Determine the [x, y] coordinate at the center of the cell enclosing the given text.  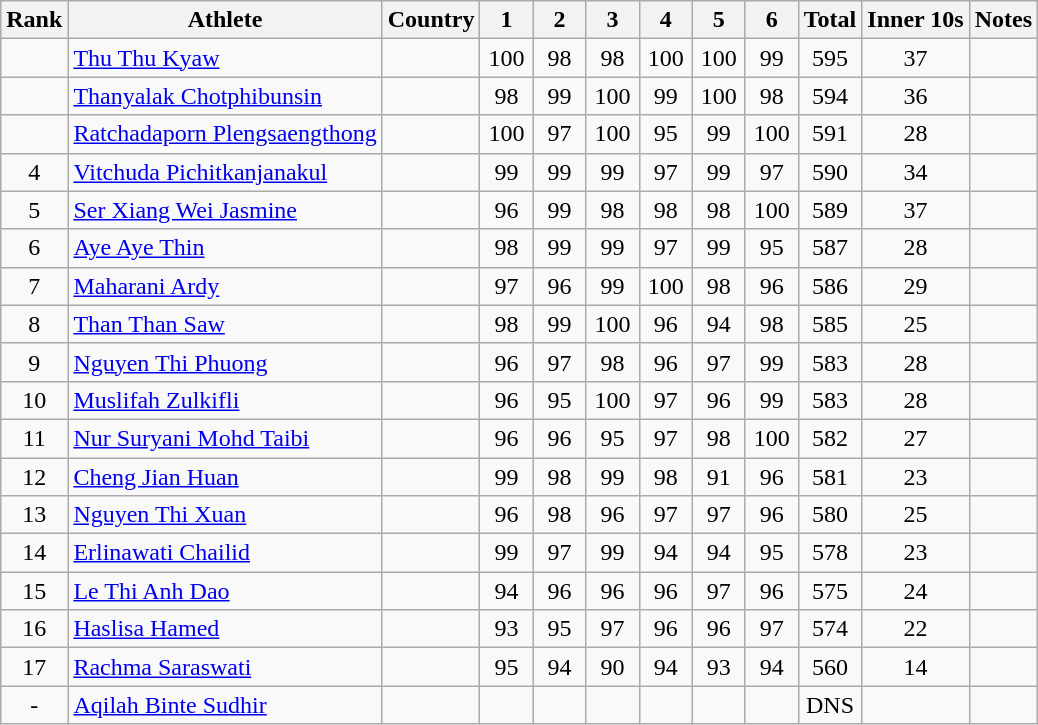
580 [830, 515]
- [34, 705]
Thanyalak Chotphibunsin [225, 96]
595 [830, 58]
8 [34, 324]
Nguyen Thi Xuan [225, 515]
Thu Thu Kyaw [225, 58]
27 [916, 438]
Inner 10s [916, 20]
Ratchadaporn Plengsaengthong [225, 134]
17 [34, 667]
90 [612, 667]
Muslifah Zulkifli [225, 400]
11 [34, 438]
582 [830, 438]
12 [34, 477]
574 [830, 629]
Le Thi Anh Dao [225, 591]
2 [560, 20]
Cheng Jian Huan [225, 477]
Rank [34, 20]
Nur Suryani Mohd Taibi [225, 438]
9 [34, 362]
587 [830, 248]
586 [830, 286]
585 [830, 324]
Country [431, 20]
7 [34, 286]
13 [34, 515]
Notes [1003, 20]
Athlete [225, 20]
590 [830, 172]
578 [830, 553]
Than Than Saw [225, 324]
Vitchuda Pichitkanjanakul [225, 172]
589 [830, 210]
Erlinawati Chailid [225, 553]
Total [830, 20]
560 [830, 667]
Rachma Saraswati [225, 667]
Aye Aye Thin [225, 248]
22 [916, 629]
581 [830, 477]
91 [718, 477]
24 [916, 591]
29 [916, 286]
594 [830, 96]
Ser Xiang Wei Jasmine [225, 210]
575 [830, 591]
36 [916, 96]
Haslisa Hamed [225, 629]
15 [34, 591]
34 [916, 172]
3 [612, 20]
10 [34, 400]
1 [506, 20]
591 [830, 134]
DNS [830, 705]
Maharani Ardy [225, 286]
16 [34, 629]
Nguyen Thi Phuong [225, 362]
Aqilah Binte Sudhir [225, 705]
